Extract the (X, Y) coordinate from the center of the cell holding the provided text.  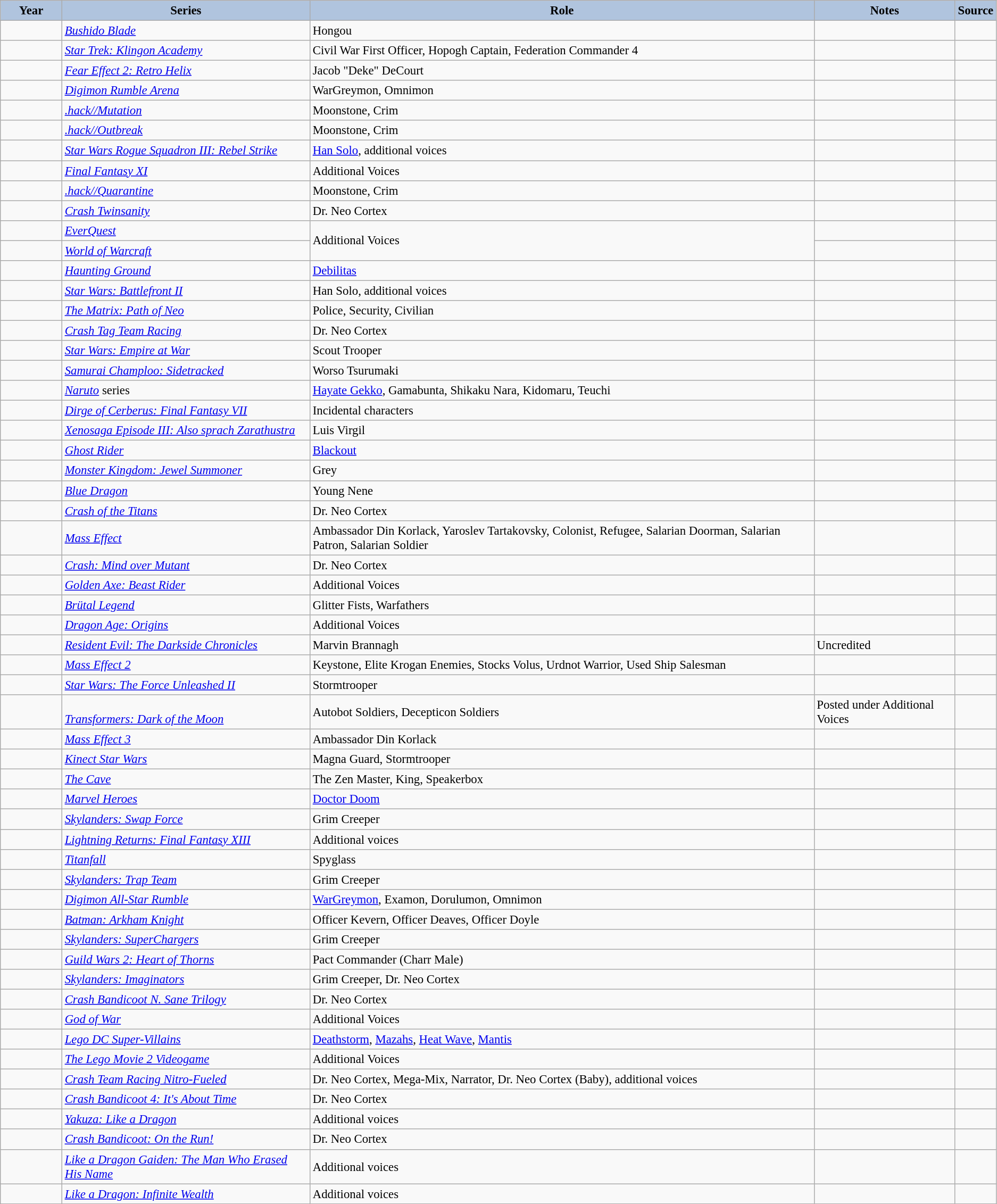
Grim Creeper, Dr. Neo Cortex (562, 979)
Grey (562, 471)
Crash Team Racing Nitro-Fueled (186, 1080)
Bushido Blade (186, 31)
Spyglass (562, 859)
Notes (884, 11)
Debilitas (562, 271)
God of War (186, 1019)
Dirge of Cerberus: Final Fantasy VII (186, 411)
Blue Dragon (186, 491)
Uncredited (884, 645)
.hack//Mutation (186, 111)
Transformers: Dark of the Moon (186, 712)
Year (31, 11)
Marvel Heroes (186, 800)
Skylanders: SuperChargers (186, 940)
Batman: Arkham Knight (186, 919)
Stormtrooper (562, 685)
Doctor Doom (562, 800)
Hongou (562, 31)
World of Warcraft (186, 251)
Mass Effect 2 (186, 665)
Incidental characters (562, 411)
Pact Commander (Charr Male) (562, 959)
Star Wars: Battlefront II (186, 290)
WarGreymon, Omnimon (562, 90)
Xenosaga Episode III: Also sprach Zarathustra (186, 430)
Mass Effect 3 (186, 740)
Officer Kevern, Officer Deaves, Officer Doyle (562, 919)
Naruto series (186, 391)
Young Nene (562, 491)
Skylanders: Trap Team (186, 879)
.hack//Quarantine (186, 190)
Star Wars: The Force Unleashed II (186, 685)
Star Wars Rogue Squadron III: Rebel Strike (186, 151)
Digimon Rumble Arena (186, 90)
Haunting Ground (186, 271)
The Zen Master, King, Speakerbox (562, 779)
Crash Bandicoot N. Sane Trilogy (186, 999)
Skylanders: Swap Force (186, 819)
Digimon All-Star Rumble (186, 899)
Role (562, 11)
Dr. Neo Cortex, Mega-Mix, Narrator, Dr. Neo Cortex (Baby), additional voices (562, 1080)
Monster Kingdom: Jewel Summoner (186, 471)
Keystone, Elite Krogan Enemies, Stocks Volus, Urdnot Warrior, Used Ship Salesman (562, 665)
Star Wars: Empire at War (186, 351)
Crash: Mind over Mutant (186, 565)
.hack//Outbreak (186, 130)
Crash Twinsanity (186, 211)
Titanfall (186, 859)
Like a Dragon: Infinite Wealth (186, 1194)
Crash Tag Team Racing (186, 330)
Ambassador Din Korlack (562, 740)
Skylanders: Imaginators (186, 979)
Lightning Returns: Final Fantasy XIII (186, 840)
Police, Security, Civilian (562, 311)
Ambassador Din Korlack, Yaroslev Tartakovsky, Colonist, Refugee, Salarian Doorman, Salarian Patron, Salarian Soldier (562, 537)
Posted under Additional Voices (884, 712)
The Matrix: Path of Neo (186, 311)
Hayate Gekko, Gamabunta, Shikaku Nara, Kidomaru, Teuchi (562, 391)
Series (186, 11)
Final Fantasy XI (186, 171)
Deathstorm, Mazahs, Heat Wave, Mantis (562, 1040)
Brütal Legend (186, 605)
Resident Evil: The Darkside Chronicles (186, 645)
Ghost Rider (186, 451)
WarGreymon, Examon, Dorulumon, Omnimon (562, 899)
Luis Virgil (562, 430)
Golden Axe: Beast Rider (186, 585)
Source (976, 11)
Crash of the Titans (186, 511)
Blackout (562, 451)
Star Trek: Klingon Academy (186, 51)
Worso Tsurumaki (562, 371)
Civil War First Officer, Hopogh Captain, Federation Commander 4 (562, 51)
Marvin Brannagh (562, 645)
EverQuest (186, 230)
Jacob "Deke" DeCourt (562, 71)
Yakuza: Like a Dragon (186, 1119)
Crash Bandicoot 4: It's About Time (186, 1099)
Lego DC Super-Villains (186, 1040)
Dragon Age: Origins (186, 625)
Magna Guard, Stormtrooper (562, 759)
The Lego Movie 2 Videogame (186, 1059)
Samurai Champloo: Sidetracked (186, 371)
Guild Wars 2: Heart of Thorns (186, 959)
Like a Dragon Gaiden: The Man Who Erased His Name (186, 1166)
Glitter Fists, Warfathers (562, 605)
The Cave (186, 779)
Fear Effect 2: Retro Helix (186, 71)
Scout Trooper (562, 351)
Kinect Star Wars (186, 759)
Crash Bandicoot: On the Run! (186, 1140)
Autobot Soldiers, Decepticon Soldiers (562, 712)
Mass Effect (186, 537)
